From the cell containing the given text, extract its center point as [X, Y] coordinate. 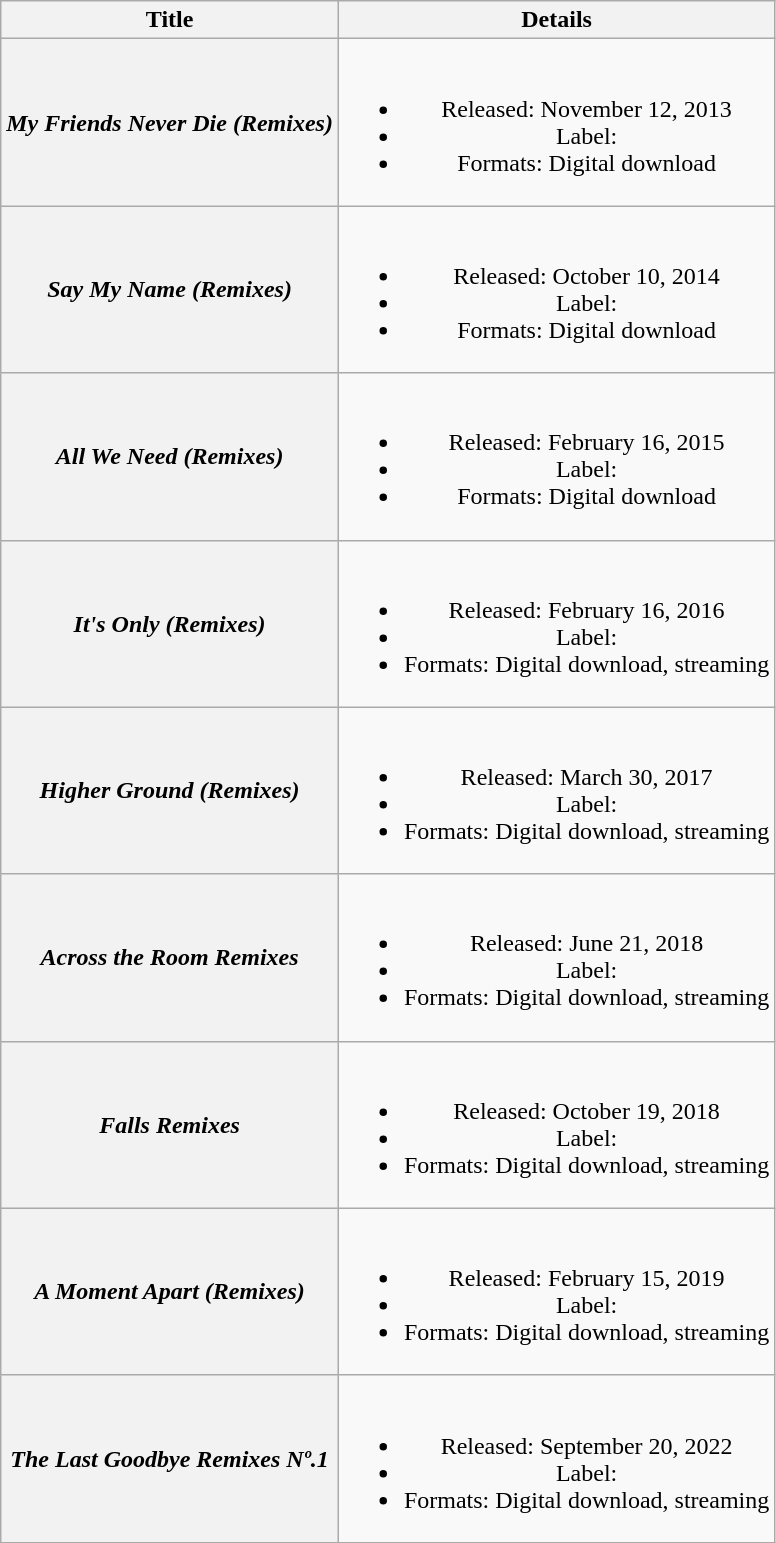
The Last Goodbye Remixes Nº.1 [170, 1458]
It's Only (Remixes) [170, 624]
Released: June 21, 2018Label:Formats: Digital download, streaming [556, 958]
Released: February 16, 2015Label:Formats: Digital download [556, 456]
Higher Ground (Remixes) [170, 790]
Released: March 30, 2017Label:Formats: Digital download, streaming [556, 790]
Title [170, 20]
Falls Remixes [170, 1124]
A Moment Apart (Remixes) [170, 1292]
Across the Room Remixes [170, 958]
Released: February 16, 2016Label:Formats: Digital download, streaming [556, 624]
Released: November 12, 2013Label:Formats: Digital download [556, 122]
Released: October 10, 2014Label:Formats: Digital download [556, 290]
All We Need (Remixes) [170, 456]
Released: February 15, 2019Label:Formats: Digital download, streaming [556, 1292]
Say My Name (Remixes) [170, 290]
Released: October 19, 2018Label:Formats: Digital download, streaming [556, 1124]
My Friends Never Die (Remixes) [170, 122]
Details [556, 20]
Released: September 20, 2022Label:Formats: Digital download, streaming [556, 1458]
